From the cell containing the given text, extract its center point as (x, y) coordinate. 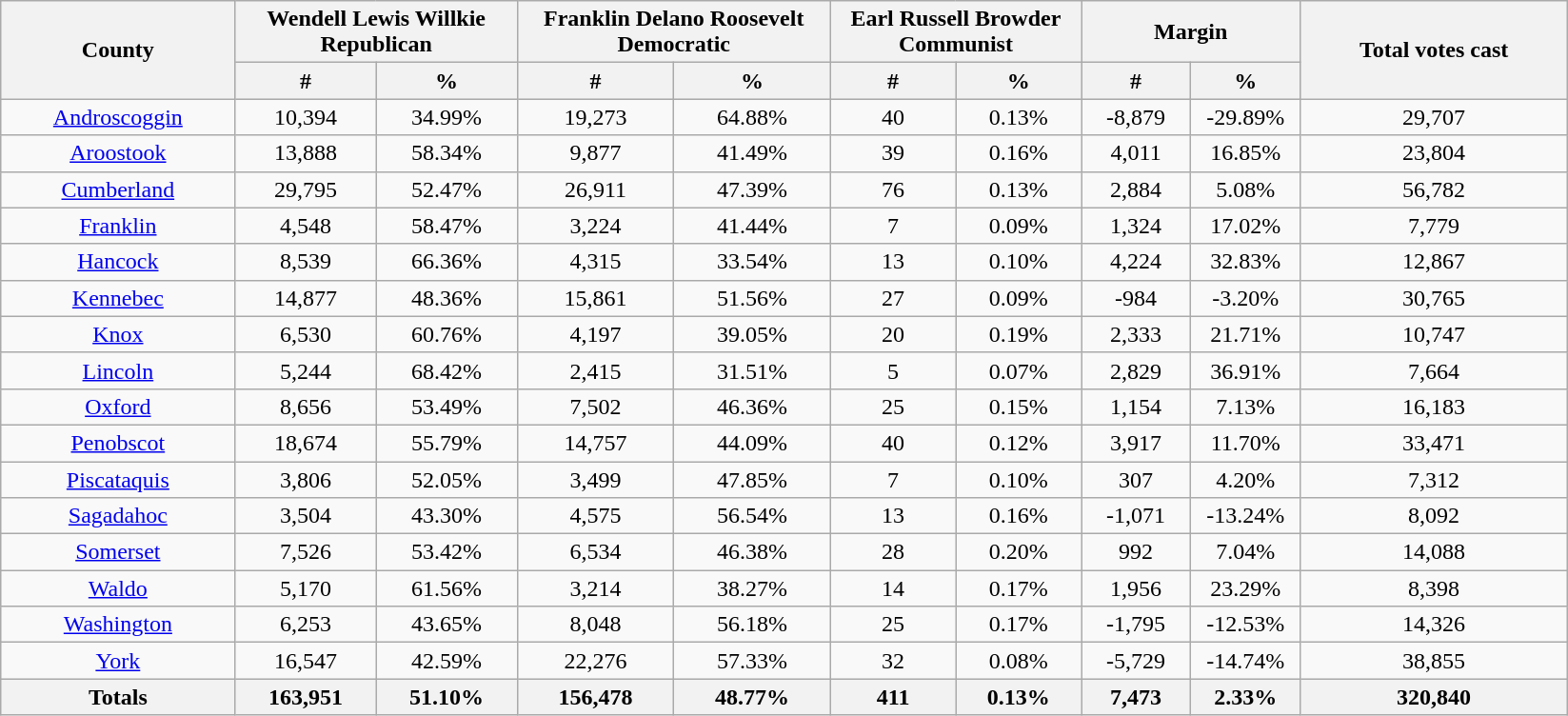
-984 (1137, 298)
4,011 (1137, 153)
1,154 (1137, 407)
29,795 (306, 189)
53.42% (447, 552)
8,092 (1434, 516)
46.36% (752, 407)
2,829 (1137, 370)
Total votes cast (1434, 50)
39 (893, 153)
4,575 (596, 516)
41.44% (752, 226)
8,539 (306, 262)
Sagadahoc (118, 516)
14 (893, 588)
10,394 (306, 117)
38.27% (752, 588)
61.56% (447, 588)
13,888 (306, 153)
58.34% (447, 153)
-29.89% (1245, 117)
7.13% (1245, 407)
7,664 (1434, 370)
4,315 (596, 262)
Totals (118, 697)
1,324 (1137, 226)
2.33% (1245, 697)
7,312 (1434, 479)
Somerset (118, 552)
44.09% (752, 443)
Waldo (118, 588)
3,499 (596, 479)
22,276 (596, 661)
3,224 (596, 226)
53.49% (447, 407)
7,526 (306, 552)
411 (893, 697)
14,877 (306, 298)
163,951 (306, 697)
-12.53% (1245, 625)
0.19% (1019, 334)
156,478 (596, 697)
39.05% (752, 334)
32.83% (1245, 262)
4,548 (306, 226)
68.42% (447, 370)
26,911 (596, 189)
Franklin Delano RooseveltDemocratic (674, 32)
41.49% (752, 153)
14,326 (1434, 625)
307 (1137, 479)
19,273 (596, 117)
16.85% (1245, 153)
3,917 (1137, 443)
51.56% (752, 298)
47.85% (752, 479)
20 (893, 334)
Washington (118, 625)
64.88% (752, 117)
38,855 (1434, 661)
Androscoggin (118, 117)
Margin (1191, 32)
6,253 (306, 625)
18,674 (306, 443)
60.76% (447, 334)
1,956 (1137, 588)
992 (1137, 552)
33,471 (1434, 443)
-14.74% (1245, 661)
8,048 (596, 625)
Penobscot (118, 443)
0.07% (1019, 370)
4,224 (1137, 262)
4,197 (596, 334)
-1,071 (1137, 516)
36.91% (1245, 370)
2,415 (596, 370)
3,504 (306, 516)
Franklin (118, 226)
7,502 (596, 407)
3,806 (306, 479)
7,779 (1434, 226)
5,244 (306, 370)
28 (893, 552)
5,170 (306, 588)
42.59% (447, 661)
14,088 (1434, 552)
5.08% (1245, 189)
8,656 (306, 407)
County (118, 50)
Wendell Lewis WillkieRepublican (376, 32)
6,534 (596, 552)
43.65% (447, 625)
5 (893, 370)
4.20% (1245, 479)
2,333 (1137, 334)
57.33% (752, 661)
52.05% (447, 479)
56.54% (752, 516)
7.04% (1245, 552)
51.10% (447, 697)
-3.20% (1245, 298)
15,861 (596, 298)
29,707 (1434, 117)
58.47% (447, 226)
48.77% (752, 697)
0.12% (1019, 443)
27 (893, 298)
Kennebec (118, 298)
21.71% (1245, 334)
12,867 (1434, 262)
10,747 (1434, 334)
320,840 (1434, 697)
46.38% (752, 552)
7,473 (1137, 697)
47.39% (752, 189)
48.36% (447, 298)
Cumberland (118, 189)
Hancock (118, 262)
76 (893, 189)
16,183 (1434, 407)
33.54% (752, 262)
Earl Russell BrowderCommunist (956, 32)
23,804 (1434, 153)
York (118, 661)
-8,879 (1137, 117)
6,530 (306, 334)
2,884 (1137, 189)
0.15% (1019, 407)
14,757 (596, 443)
16,547 (306, 661)
34.99% (447, 117)
52.47% (447, 189)
Piscataquis (118, 479)
9,877 (596, 153)
0.20% (1019, 552)
Knox (118, 334)
-5,729 (1137, 661)
17.02% (1245, 226)
11.70% (1245, 443)
0.08% (1019, 661)
56.18% (752, 625)
55.79% (447, 443)
43.30% (447, 516)
30,765 (1434, 298)
Aroostook (118, 153)
31.51% (752, 370)
Oxford (118, 407)
56,782 (1434, 189)
-1,795 (1137, 625)
66.36% (447, 262)
32 (893, 661)
3,214 (596, 588)
Lincoln (118, 370)
-13.24% (1245, 516)
23.29% (1245, 588)
8,398 (1434, 588)
